Return (x, y) of the center of cell containing provided text 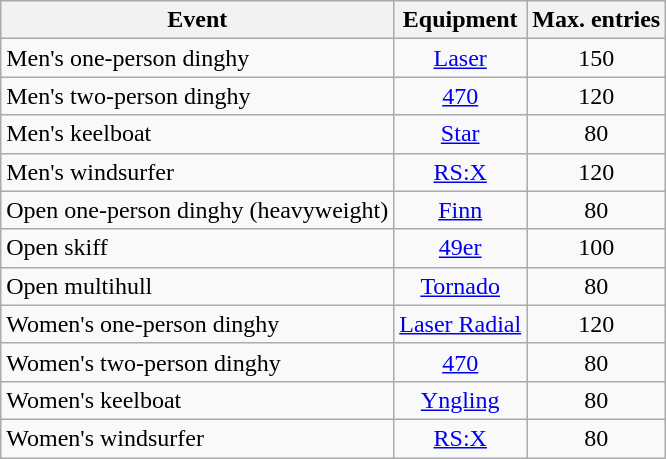
49er (460, 248)
150 (596, 58)
Men's windsurfer (198, 172)
Laser (460, 58)
Women's two-person dinghy (198, 362)
Finn (460, 210)
Laser Radial (460, 324)
Tornado (460, 286)
Open skiff (198, 248)
Max. entries (596, 20)
100 (596, 248)
Men's keelboat (198, 134)
Yngling (460, 400)
Equipment (460, 20)
Women's keelboat (198, 400)
Men's one-person dinghy (198, 58)
Open multihull (198, 286)
Women's one-person dinghy (198, 324)
Women's windsurfer (198, 438)
Star (460, 134)
Event (198, 20)
Men's two-person dinghy (198, 96)
Open one-person dinghy (heavyweight) (198, 210)
